From the cell containing the given text, extract its center point as [X, Y] coordinate. 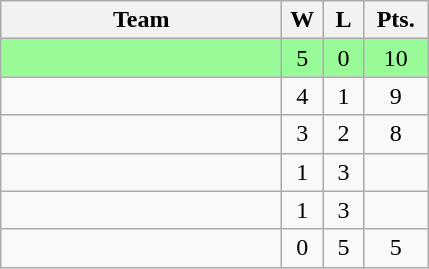
L [344, 20]
4 [302, 96]
8 [396, 134]
W [302, 20]
9 [396, 96]
10 [396, 58]
Team [142, 20]
2 [344, 134]
Pts. [396, 20]
